Scan for the cell matching the given text and deliver its [x, y] coordinate at center. 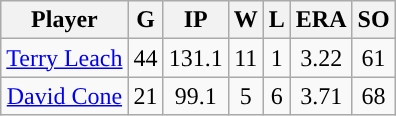
61 [374, 58]
5 [246, 96]
G [146, 20]
1 [276, 58]
Player [64, 20]
David Cone [64, 96]
ERA [321, 20]
11 [246, 58]
21 [146, 96]
L [276, 20]
SO [374, 20]
6 [276, 96]
68 [374, 96]
3.71 [321, 96]
Terry Leach [64, 58]
44 [146, 58]
131.1 [196, 58]
W [246, 20]
IP [196, 20]
99.1 [196, 96]
3.22 [321, 58]
